Output the [x, y] coordinate of the center of the cell containing the given text.  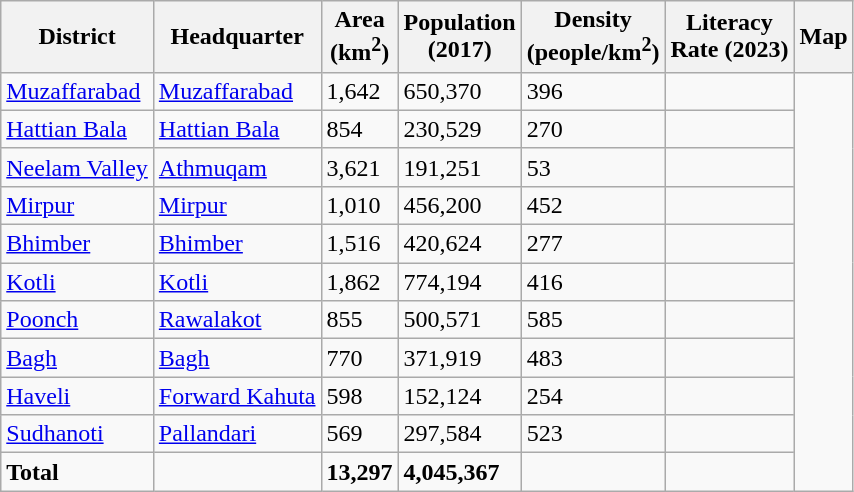
Forward Kahuta [237, 396]
Athmuqam [237, 167]
420,624 [460, 244]
569 [360, 434]
770 [360, 358]
650,370 [460, 91]
483 [593, 358]
Poonch [78, 320]
854 [360, 129]
371,919 [460, 358]
452 [593, 205]
1,862 [360, 282]
396 [593, 91]
774,194 [460, 282]
456,200 [460, 205]
Total [78, 472]
1,642 [360, 91]
523 [593, 434]
277 [593, 244]
District [78, 37]
Area(km2) [360, 37]
53 [593, 167]
191,251 [460, 167]
230,529 [460, 129]
1,516 [360, 244]
585 [593, 320]
Density(people/km2) [593, 37]
LiteracyRate (2023) [730, 37]
254 [593, 396]
Headquarter [237, 37]
416 [593, 282]
13,297 [360, 472]
Haveli [78, 396]
270 [593, 129]
500,571 [460, 320]
Sudhanoti [78, 434]
297,584 [460, 434]
Neelam Valley [78, 167]
Rawalakot [237, 320]
Map [824, 37]
152,124 [460, 396]
1,010 [360, 205]
Population(2017) [460, 37]
3,621 [360, 167]
855 [360, 320]
4,045,367 [460, 472]
Pallandari [237, 434]
598 [360, 396]
